Pinpoint the cell where the given text exists, returning its (X, Y) midpoint coordinate. 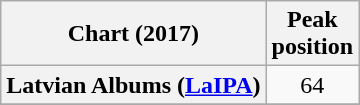
64 (312, 85)
Peakposition (312, 34)
Chart (2017) (134, 34)
Latvian Albums (LaIPA) (134, 85)
